Capture the cell that displays the provided text and extract its [x, y] central coordinate. 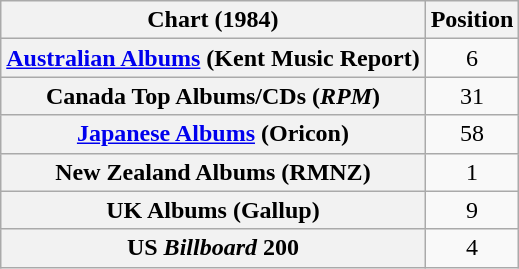
9 [472, 210]
1 [472, 172]
31 [472, 96]
58 [472, 134]
Chart (1984) [213, 20]
Japanese Albums (Oricon) [213, 134]
4 [472, 248]
6 [472, 58]
New Zealand Albums (RMNZ) [213, 172]
UK Albums (Gallup) [213, 210]
Australian Albums (Kent Music Report) [213, 58]
US Billboard 200 [213, 248]
Canada Top Albums/CDs (RPM) [213, 96]
Position [472, 20]
